Return [X, Y] of the center of cell containing provided text 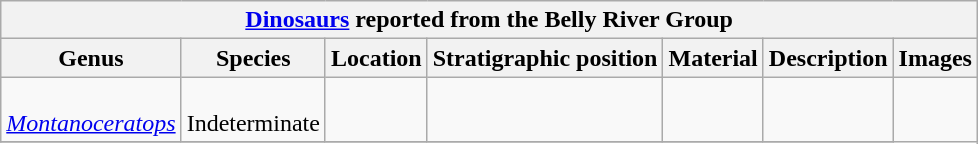
Material [713, 58]
Images [935, 58]
Montanoceratops [91, 110]
Location [376, 58]
Indeterminate [253, 110]
Species [253, 58]
Genus [91, 58]
Description [828, 58]
Stratigraphic position [545, 58]
Dinosaurs reported from the Belly River Group [490, 20]
